Find where the given text appears and provide that cell's center as [x, y] coordinate. 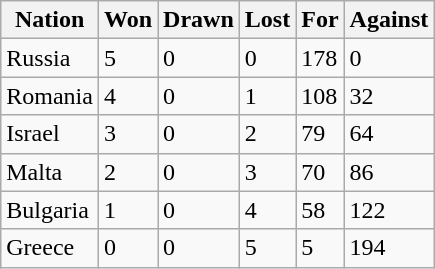
194 [389, 248]
58 [320, 210]
79 [320, 134]
Russia [50, 58]
70 [320, 172]
86 [389, 172]
Bulgaria [50, 210]
122 [389, 210]
Malta [50, 172]
Nation [50, 20]
Greece [50, 248]
For [320, 20]
178 [320, 58]
Israel [50, 134]
Lost [267, 20]
64 [389, 134]
Against [389, 20]
32 [389, 96]
Drawn [199, 20]
Won [128, 20]
108 [320, 96]
Romania [50, 96]
